Locate the cell with the specified text and output its (x, y) center coordinate. 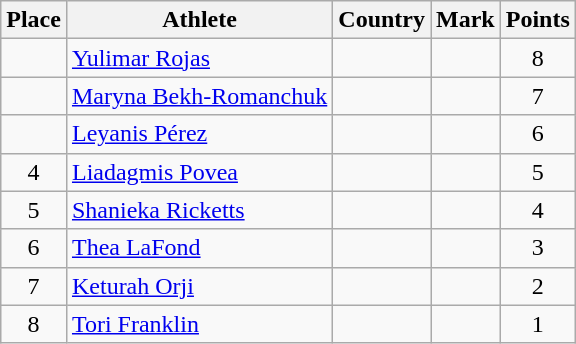
Liadagmis Povea (199, 172)
3 (538, 248)
Athlete (199, 20)
Country (382, 20)
Yulimar Rojas (199, 58)
Mark (466, 20)
Tori Franklin (199, 324)
Place (34, 20)
2 (538, 286)
Leyanis Pérez (199, 134)
Thea LaFond (199, 248)
Shanieka Ricketts (199, 210)
Maryna Bekh-Romanchuk (199, 96)
1 (538, 324)
Points (538, 20)
Keturah Orji (199, 286)
